Output the (x, y) coordinate of the center of the cell containing the given text.  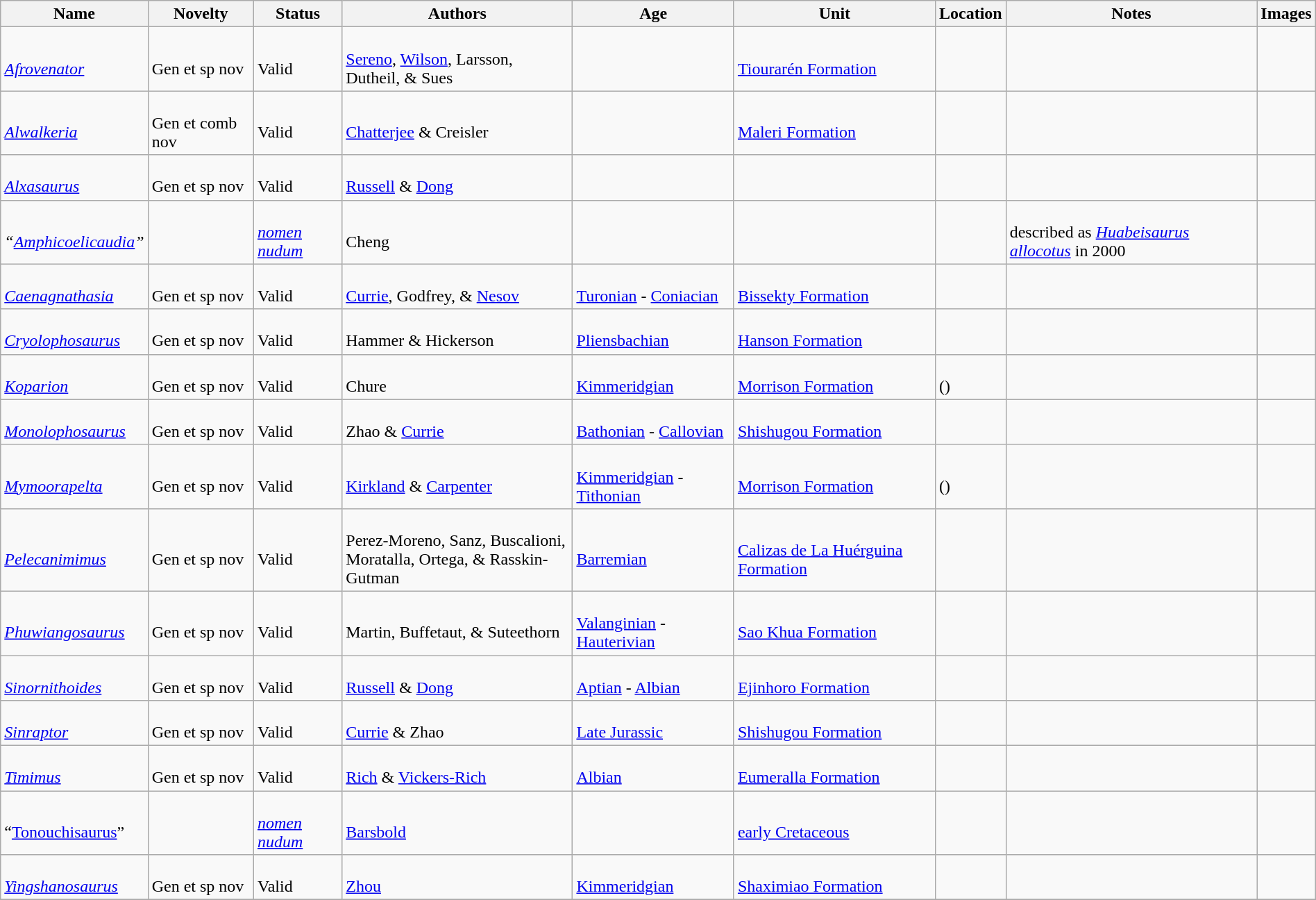
“Amphicoelicaudia” (74, 232)
Albian (654, 768)
Alxasaurus (74, 178)
Zhou (457, 878)
Eumeralla Formation (834, 768)
Pelecanimimus (74, 550)
Novelty (201, 14)
Cheng (457, 232)
Unit (834, 14)
Barremian (654, 550)
Perez-Moreno, Sanz, Buscalioni, Moratalla, Ortega, & Rasskin-Gutman (457, 550)
Bathonian - Callovian (654, 422)
Currie & Zhao (457, 724)
Alwalkeria (74, 123)
early Cretaceous (834, 823)
Hammer & Hickerson (457, 332)
Yingshanosaurus (74, 878)
Sao Khua Formation (834, 623)
“Tonouchisaurus” (74, 823)
Age (654, 14)
Afrovenator (74, 59)
described as Huabeisaurus allocotus in 2000 (1131, 232)
Koparion (74, 376)
Notes (1131, 14)
Late Jurassic (654, 724)
Cryolophosaurus (74, 332)
Gen et comb nov (201, 123)
Shaximiao Formation (834, 878)
Location (970, 14)
Chure (457, 376)
Hanson Formation (834, 332)
Bissekty Formation (834, 286)
Sinornithoides (74, 678)
Name (74, 14)
Caenagnathasia (74, 286)
Maleri Formation (834, 123)
Rich & Vickers-Rich (457, 768)
Sinraptor (74, 724)
Timimus (74, 768)
Turonian - Coniacian (654, 286)
Mymoorapelta (74, 476)
Phuwiangosaurus (74, 623)
Status (297, 14)
Sereno, Wilson, Larsson, Dutheil, & Sues (457, 59)
Monolophosaurus (74, 422)
Kirkland & Carpenter (457, 476)
Kimmeridgian - Tithonian (654, 476)
Tiourarén Formation (834, 59)
Currie, Godfrey, & Nesov (457, 286)
Zhao & Currie (457, 422)
Pliensbachian (654, 332)
Chatterjee & Creisler (457, 123)
Martin, Buffetaut, & Suteethorn (457, 623)
Authors (457, 14)
Barsbold (457, 823)
Valanginian - Hauterivian (654, 623)
Images (1286, 14)
Ejinhoro Formation (834, 678)
Calizas de La Huérguina Formation (834, 550)
Aptian - Albian (654, 678)
